Identify which cell holds the provided text, then report its (x, y) central coordinate. 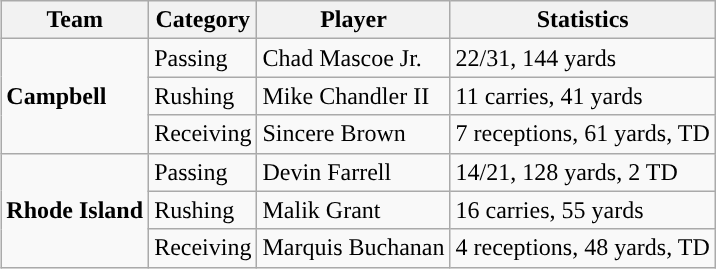
7 receptions, 61 yards, TD (582, 134)
Statistics (582, 20)
16 carries, 55 yards (582, 210)
Campbell (75, 96)
14/21, 128 yards, 2 TD (582, 172)
Devin Farrell (354, 172)
22/31, 144 yards (582, 58)
Rhode Island (75, 210)
Malik Grant (354, 210)
4 receptions, 48 yards, TD (582, 248)
Mike Chandler II (354, 96)
Category (203, 20)
Chad Mascoe Jr. (354, 58)
Marquis Buchanan (354, 248)
Team (75, 20)
Player (354, 20)
11 carries, 41 yards (582, 96)
Sincere Brown (354, 134)
